Scan for the cell matching the given text and deliver its [X, Y] coordinate at center. 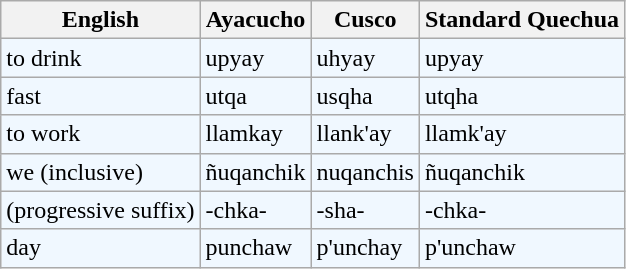
-sha- [365, 210]
we (inclusive) [100, 172]
llamkay [256, 134]
utqa [256, 96]
Cusco [365, 20]
uhyay [365, 58]
Standard Quechua [522, 20]
usqha [365, 96]
fast [100, 96]
to drink [100, 58]
day [100, 248]
to work [100, 134]
p'unchaw [522, 248]
llank'ay [365, 134]
p'unchay [365, 248]
Ayacucho [256, 20]
nuqanchis [365, 172]
utqha [522, 96]
llamk'ay [522, 134]
punchaw [256, 248]
(progressive suffix) [100, 210]
English [100, 20]
